Determine the (X, Y) coordinate at the center of the cell enclosing the given text.  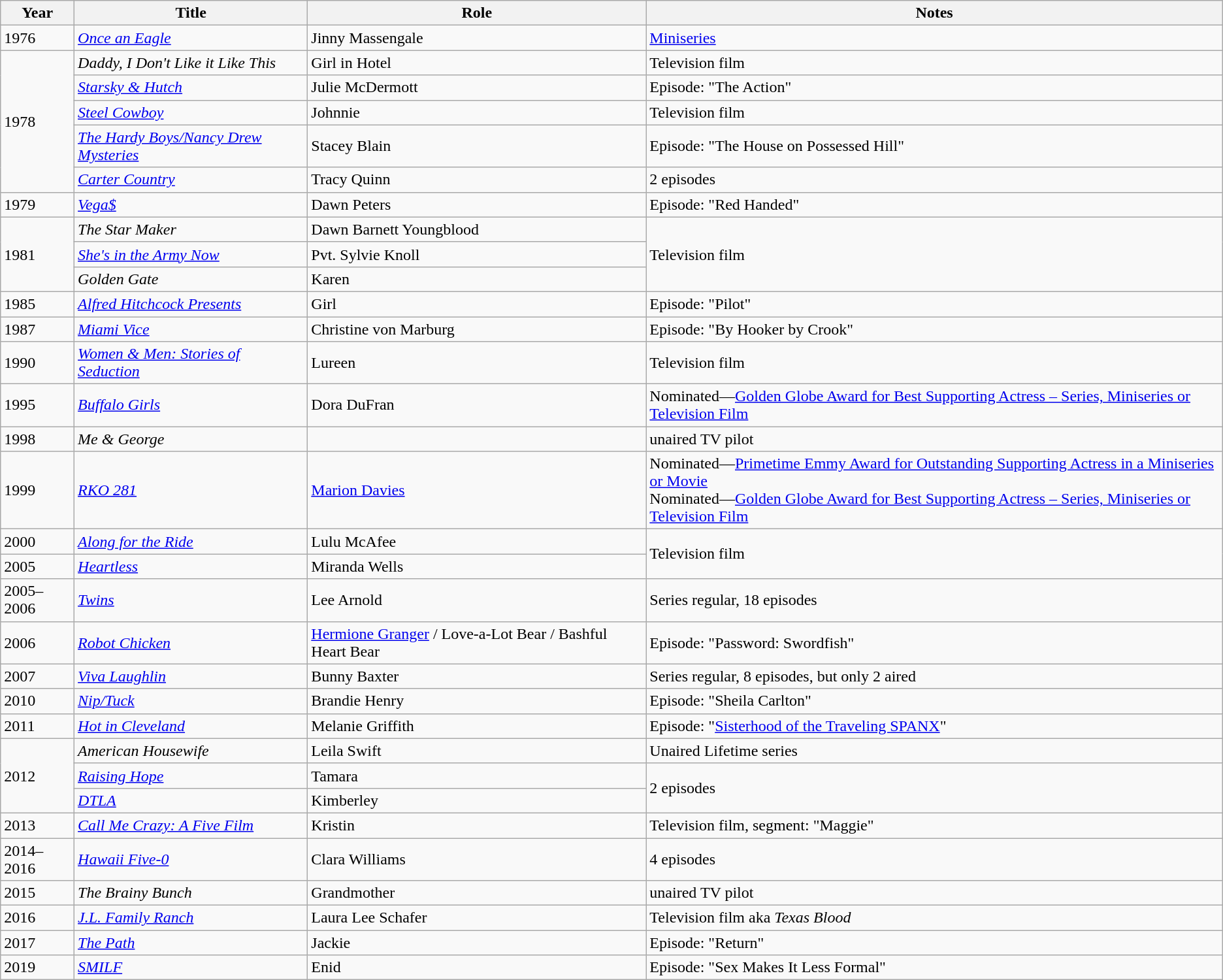
2014–2016 (38, 858)
Stacey Blain (477, 146)
Episode: "Pilot" (934, 304)
Title (191, 13)
Viva Laughlin (191, 676)
Episode: "Red Handed" (934, 204)
1990 (38, 363)
2006 (38, 643)
2005 (38, 566)
Miami Vice (191, 329)
Jinny Massengale (477, 38)
DTLA (191, 800)
Notes (934, 13)
Tracy Quinn (477, 180)
1981 (38, 254)
Daddy, I Don't Like it Like This (191, 63)
Dawn Peters (477, 204)
The Brainy Bunch (191, 893)
2011 (38, 726)
She's in the Army Now (191, 254)
Enid (477, 968)
Year (38, 13)
Girl (477, 304)
Hot in Cleveland (191, 726)
Lureen (477, 363)
Twins (191, 600)
Heartless (191, 566)
Clara Williams (477, 858)
1985 (38, 304)
Johnnie (477, 112)
2000 (38, 542)
Robot Chicken (191, 643)
2005–2006 (38, 600)
Steel Cowboy (191, 112)
1987 (38, 329)
Dawn Barnett Youngblood (477, 229)
Karen (477, 279)
SMILF (191, 968)
Once an Eagle (191, 38)
J.L. Family Ranch (191, 918)
Miniseries (934, 38)
1979 (38, 204)
Lee Arnold (477, 600)
Episode: "By Hooker by Crook" (934, 329)
Leila Swift (477, 751)
2019 (38, 968)
Lulu McAfee (477, 542)
Pvt. Sylvie Knoll (477, 254)
Episode: "Sheila Carlton" (934, 701)
Me & George (191, 439)
Episode: "The Action" (934, 88)
2012 (38, 776)
4 episodes (934, 858)
Episode: "The House on Possessed Hill" (934, 146)
Unaired Lifetime series (934, 751)
2010 (38, 701)
The Hardy Boys/Nancy Drew Mysteries (191, 146)
Role (477, 13)
Vega$ (191, 204)
1995 (38, 405)
Starsky & Hutch (191, 88)
1998 (38, 439)
Episode: "Password: Swordfish" (934, 643)
Laura Lee Schafer (477, 918)
Kristin (477, 825)
1976 (38, 38)
Television film, segment: "Maggie" (934, 825)
American Housewife (191, 751)
Nominated—Golden Globe Award for Best Supporting Actress – Series, Miniseries or Television Film (934, 405)
2016 (38, 918)
Episode: "Return" (934, 943)
Call Me Crazy: A Five Film (191, 825)
Episode: "Sex Makes It Less Formal" (934, 968)
2017 (38, 943)
Grandmother (477, 893)
Alfred Hitchcock Presents (191, 304)
Hawaii Five-0 (191, 858)
RKO 281 (191, 490)
The Path (191, 943)
Marion Davies (477, 490)
2015 (38, 893)
Brandie Henry (477, 701)
The Star Maker (191, 229)
Series regular, 18 episodes (934, 600)
Episode: "Sisterhood of the Traveling SPANX" (934, 726)
Golden Gate (191, 279)
Girl in Hotel (477, 63)
Dora DuFran (477, 405)
Along for the Ride (191, 542)
Tamara (477, 776)
Carter Country (191, 180)
Christine von Marburg (477, 329)
Hermione Granger / Love-a-Lot Bear / Bashful Heart Bear (477, 643)
Nip/Tuck (191, 701)
1999 (38, 490)
Julie McDermott (477, 88)
Raising Hope (191, 776)
1978 (38, 122)
Series regular, 8 episodes, but only 2 aired (934, 676)
Bunny Baxter (477, 676)
Kimberley (477, 800)
Women & Men: Stories of Seduction (191, 363)
Miranda Wells (477, 566)
Melanie Griffith (477, 726)
2013 (38, 825)
Television film aka Texas Blood (934, 918)
Jackie (477, 943)
2007 (38, 676)
Buffalo Girls (191, 405)
